Search for the cell housing the specified text and yield its [X, Y] center coordinate. 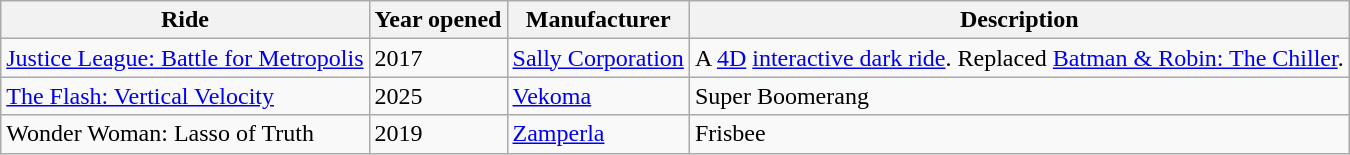
Sally Corporation [598, 58]
The Flash: Vertical Velocity [185, 96]
Frisbee [1019, 134]
Super Boomerang [1019, 96]
2019 [438, 134]
Vekoma [598, 96]
Year opened [438, 20]
Justice League: Battle for Metropolis [185, 58]
Zamperla [598, 134]
Wonder Woman: Lasso of Truth [185, 134]
Ride [185, 20]
2017 [438, 58]
2025 [438, 96]
A 4D interactive dark ride. Replaced Batman & Robin: The Chiller. [1019, 58]
Description [1019, 20]
Manufacturer [598, 20]
